Capture the cell that displays the provided text and extract its (X, Y) central coordinate. 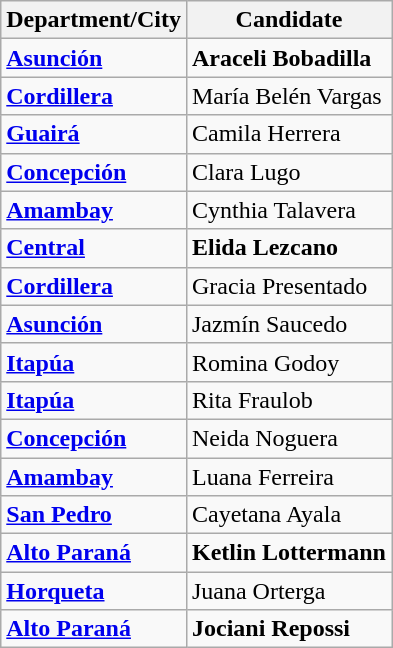
Cynthia Talavera (288, 210)
Clara Lugo (288, 172)
Rita Fraulob (288, 400)
Araceli Bobadilla (288, 58)
Elida Lezcano (288, 248)
Ketlin Lottermann (288, 553)
Romina Godoy (288, 362)
Guairá (94, 134)
Juana Orterga (288, 591)
Department/City (94, 20)
Horqueta (94, 591)
Gracia Presentado (288, 286)
Candidate (288, 20)
Camila Herrera (288, 134)
San Pedro (94, 515)
Jociani Repossi (288, 629)
Cayetana Ayala (288, 515)
María Belén Vargas (288, 96)
Jazmín Saucedo (288, 324)
Luana Ferreira (288, 477)
Neida Noguera (288, 438)
Central (94, 248)
